Determine the [X, Y] coordinate at the center of the cell enclosing the given text.  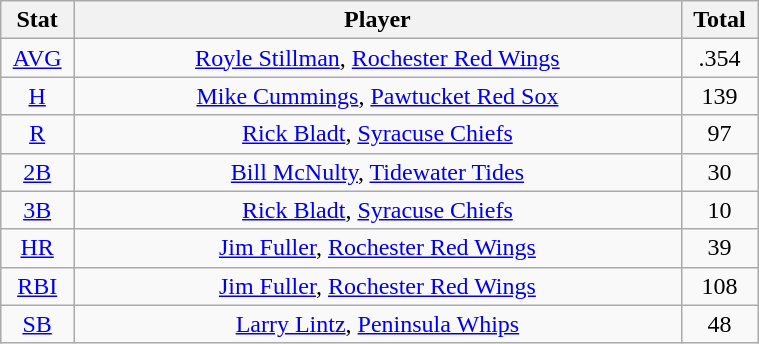
Larry Lintz, Peninsula Whips [378, 324]
R [38, 134]
139 [719, 96]
SB [38, 324]
Player [378, 20]
10 [719, 210]
.354 [719, 58]
Bill McNulty, Tidewater Tides [378, 172]
Mike Cummings, Pawtucket Red Sox [378, 96]
HR [38, 248]
2B [38, 172]
AVG [38, 58]
108 [719, 286]
30 [719, 172]
RBI [38, 286]
Total [719, 20]
3B [38, 210]
39 [719, 248]
48 [719, 324]
H [38, 96]
Stat [38, 20]
97 [719, 134]
Royle Stillman, Rochester Red Wings [378, 58]
